Locate the cell with the specified text and output its [x, y] center coordinate. 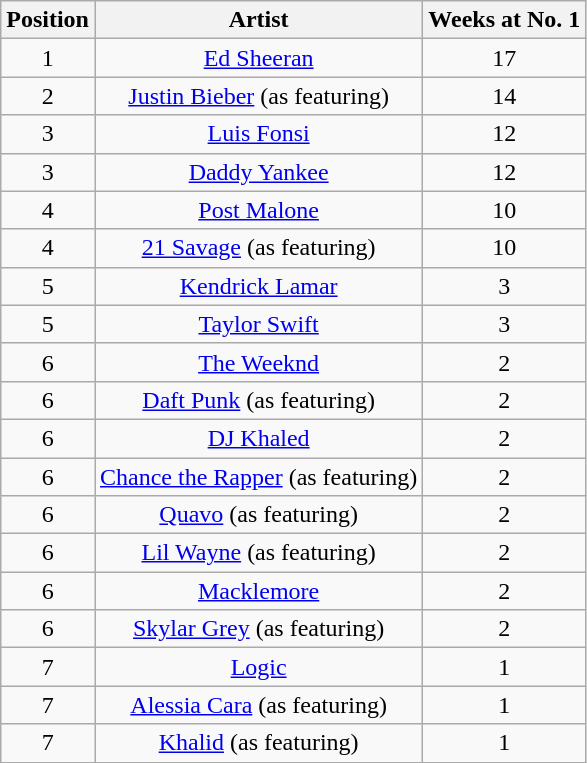
Ed Sheeran [258, 58]
Macklemore [258, 591]
The Weeknd [258, 362]
Chance the Rapper (as featuring) [258, 477]
Alessia Cara (as featuring) [258, 705]
DJ Khaled [258, 438]
Post Malone [258, 210]
Skylar Grey (as featuring) [258, 629]
14 [504, 96]
21 Savage (as featuring) [258, 248]
Justin Bieber (as featuring) [258, 96]
17 [504, 58]
Khalid (as featuring) [258, 743]
Luis Fonsi [258, 134]
Position [48, 20]
Kendrick Lamar [258, 286]
Quavo (as featuring) [258, 515]
Weeks at No. 1 [504, 20]
Lil Wayne (as featuring) [258, 553]
Taylor Swift [258, 324]
Logic [258, 667]
Daft Punk (as featuring) [258, 400]
Artist [258, 20]
Daddy Yankee [258, 172]
